Return the (x, y) coordinate for the center point of the cell that contains the specified text.  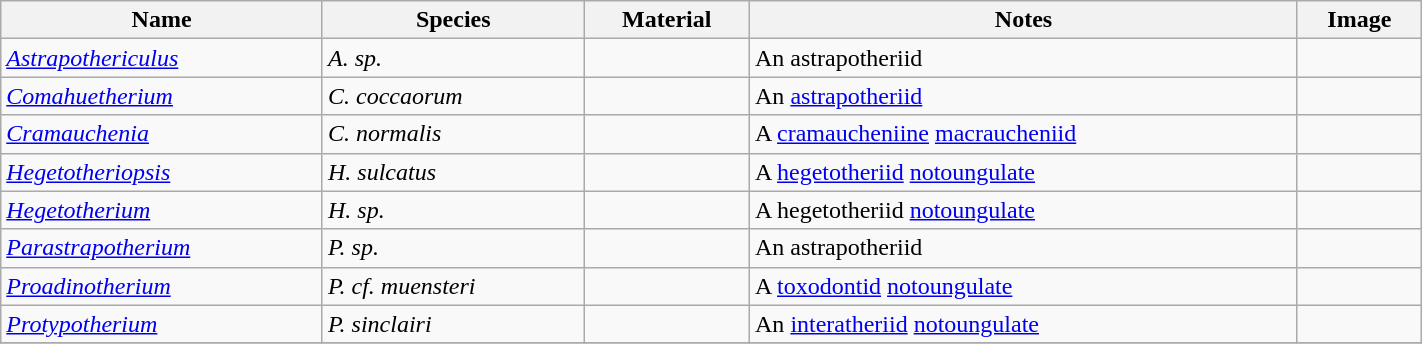
Notes (1024, 20)
Hegetotheriopsis (162, 172)
P. sinclairi (453, 324)
H. sulcatus (453, 172)
Material (666, 20)
A cramaucheniine macraucheniid (1024, 134)
C. coccaorum (453, 96)
P. cf. muensteri (453, 286)
Hegetotherium (162, 210)
Comahuetherium (162, 96)
Proadinotherium (162, 286)
A. sp. (453, 58)
Species (453, 20)
A toxodontid notoungulate (1024, 286)
C. normalis (453, 134)
Astrapothericulus (162, 58)
Image (1359, 20)
An interatheriid notoungulate (1024, 324)
P. sp. (453, 248)
Parastrapotherium (162, 248)
Name (162, 20)
Protypotherium (162, 324)
Cramauchenia (162, 134)
H. sp. (453, 210)
